Capture the cell that displays the provided text and extract its [X, Y] central coordinate. 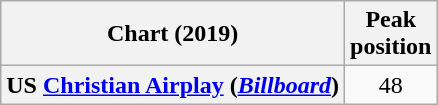
48 [391, 85]
Peakposition [391, 34]
US Christian Airplay (Billboard) [173, 85]
Chart (2019) [173, 34]
